Scan for the cell matching the given text and deliver its (x, y) coordinate at center. 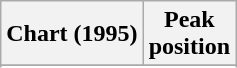
Peakposition (189, 34)
Chart (1995) (72, 34)
